For the text-containing cell, return its midpoint in [x, y] coordinate format. 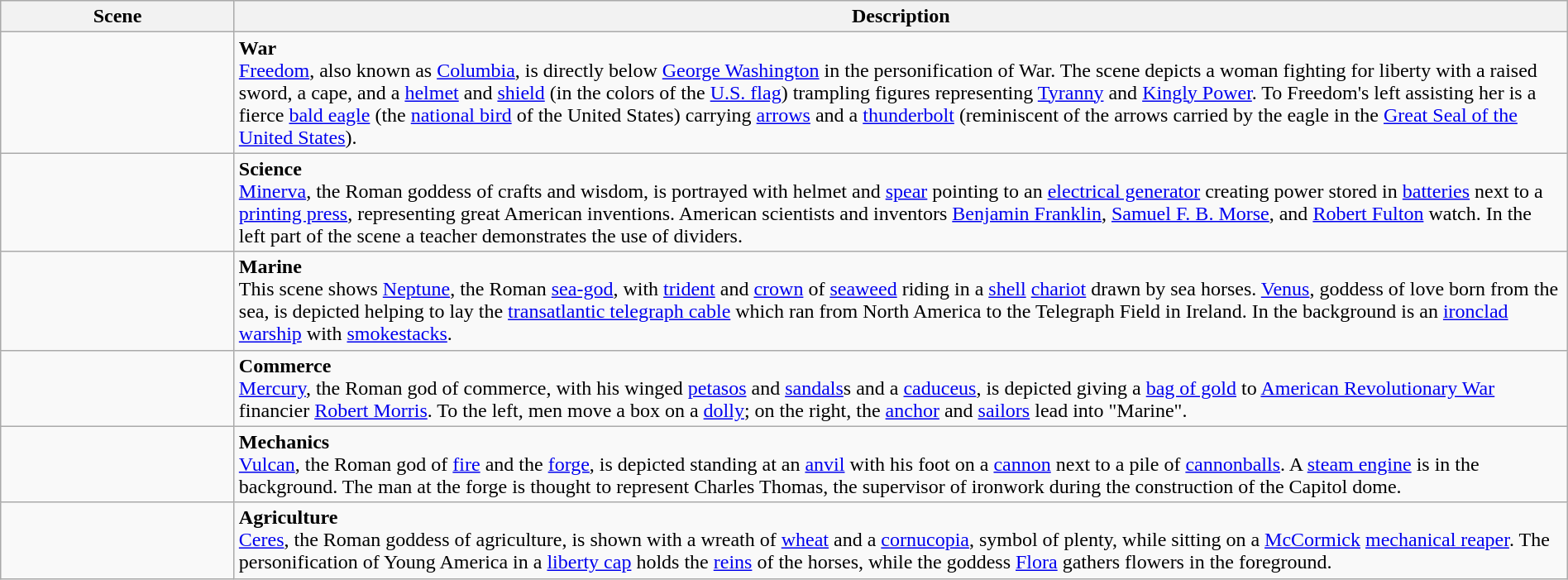
Description [901, 17]
Scene [117, 17]
